Output the [x, y] coordinate of the center of the cell containing the given text.  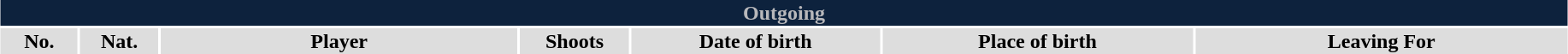
Outgoing [783, 13]
Nat. [120, 41]
No. [39, 41]
Player [339, 41]
Place of birth [1038, 41]
Shoots [575, 41]
Leaving For [1382, 41]
Date of birth [755, 41]
